From the cell containing the given text, extract its center point as (X, Y) coordinate. 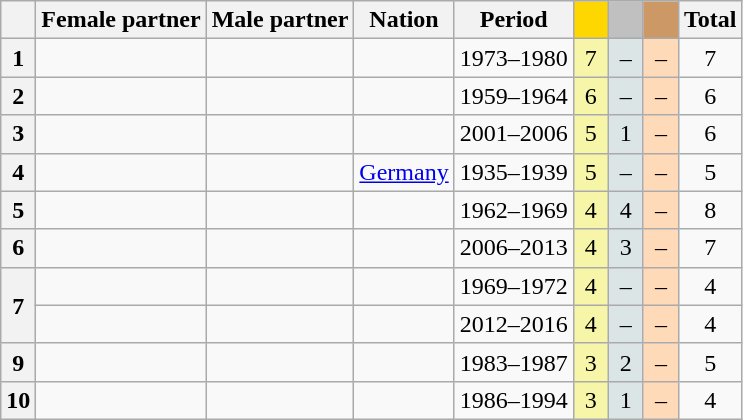
2001–2006 (514, 134)
Period (514, 20)
Male partner (280, 20)
10 (18, 400)
1935–1939 (514, 172)
8 (710, 210)
1986–1994 (514, 400)
Germany (404, 172)
2012–2016 (514, 324)
1983–1987 (514, 362)
Nation (404, 20)
1962–1969 (514, 210)
1959–1964 (514, 96)
9 (18, 362)
1969–1972 (514, 286)
1973–1980 (514, 58)
2006–2013 (514, 248)
Total (710, 20)
Female partner (121, 20)
